Output the (x, y) coordinate of the center of the cell containing the given text.  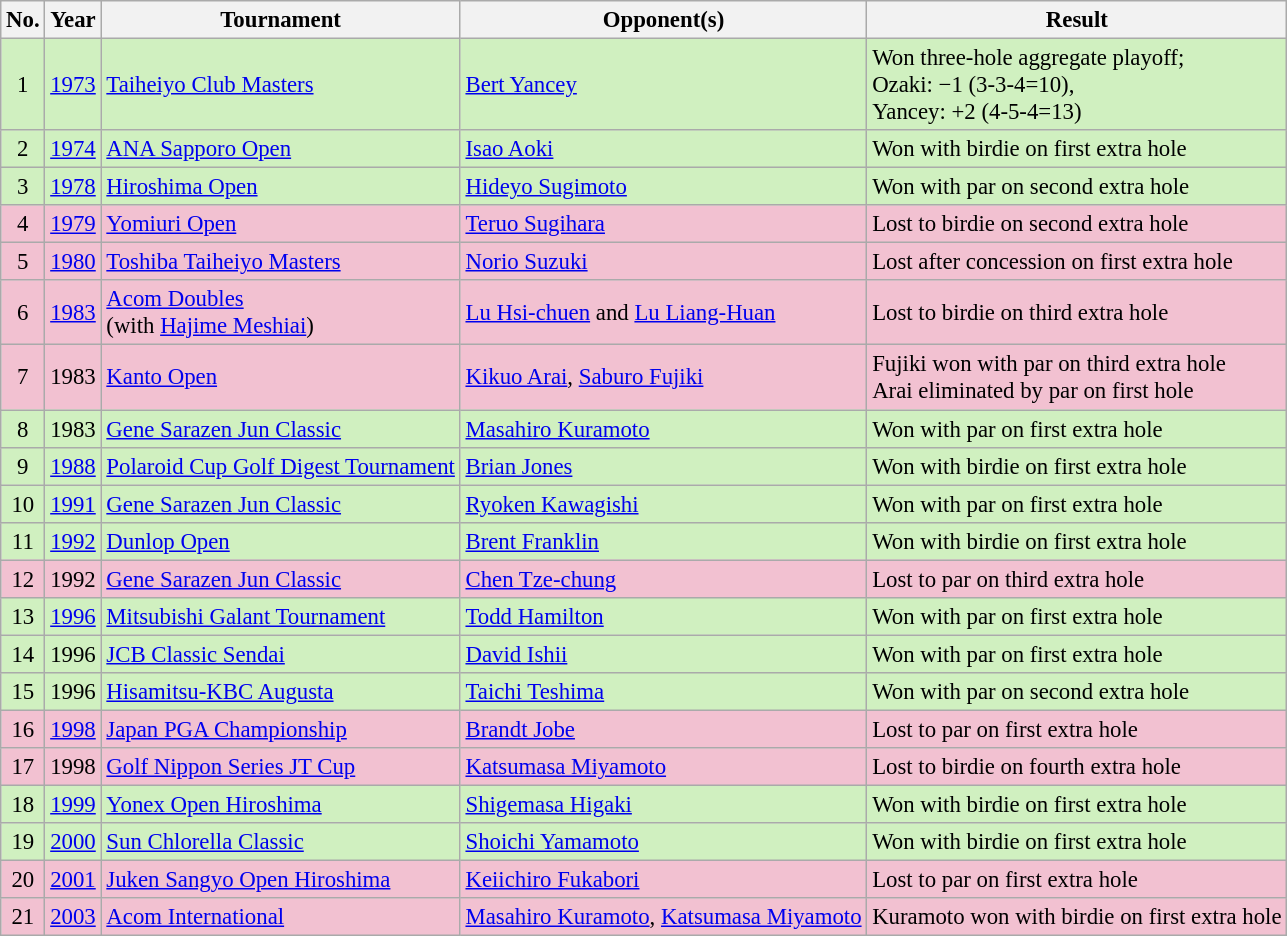
2000 (73, 842)
Dunlop Open (280, 541)
Keiichiro Fukabori (664, 880)
Teruo Sugihara (664, 224)
Chen Tze-chung (664, 579)
Shigemasa Higaki (664, 805)
1 (23, 85)
2 (23, 149)
Fujiki won with par on third extra holeArai eliminated by par on first hole (1077, 378)
1980 (73, 262)
Taichi Teshima (664, 692)
Mitsubishi Galant Tournament (280, 617)
Brent Franklin (664, 541)
13 (23, 617)
Yomiuri Open (280, 224)
15 (23, 692)
Todd Hamilton (664, 617)
Masahiro Kuramoto (664, 429)
Acom International (280, 917)
Hiroshima Open (280, 187)
Yonex Open Hiroshima (280, 805)
18 (23, 805)
Toshiba Taiheiyo Masters (280, 262)
2001 (73, 880)
1978 (73, 187)
5 (23, 262)
Lost to birdie on fourth extra hole (1077, 767)
Golf Nippon Series JT Cup (280, 767)
1991 (73, 504)
16 (23, 729)
Norio Suzuki (664, 262)
Kuramoto won with birdie on first extra hole (1077, 917)
Brandt Jobe (664, 729)
1999 (73, 805)
Hideyo Sugimoto (664, 187)
Tournament (280, 20)
Year (73, 20)
David Ishii (664, 654)
6 (23, 312)
4 (23, 224)
2003 (73, 917)
1988 (73, 466)
Lost to birdie on second extra hole (1077, 224)
Masahiro Kuramoto, Katsumasa Miyamoto (664, 917)
Isao Aoki (664, 149)
Juken Sangyo Open Hiroshima (280, 880)
3 (23, 187)
Sun Chlorella Classic (280, 842)
7 (23, 378)
Polaroid Cup Golf Digest Tournament (280, 466)
1979 (73, 224)
10 (23, 504)
Taiheiyo Club Masters (280, 85)
14 (23, 654)
8 (23, 429)
Hisamitsu-KBC Augusta (280, 692)
1974 (73, 149)
Result (1077, 20)
Won three-hole aggregate playoff;Ozaki: −1 (3-3-4=10),Yancey: +2 (4-5-4=13) (1077, 85)
Kikuo Arai, Saburo Fujiki (664, 378)
Kanto Open (280, 378)
Shoichi Yamamoto (664, 842)
Lu Hsi-chuen and Lu Liang-Huan (664, 312)
Opponent(s) (664, 20)
Ryoken Kawagishi (664, 504)
Lost to birdie on third extra hole (1077, 312)
No. (23, 20)
11 (23, 541)
17 (23, 767)
Lost after concession on first extra hole (1077, 262)
20 (23, 880)
Acom Doubles(with Hajime Meshiai) (280, 312)
ANA Sapporo Open (280, 149)
Bert Yancey (664, 85)
21 (23, 917)
Katsumasa Miyamoto (664, 767)
Lost to par on third extra hole (1077, 579)
JCB Classic Sendai (280, 654)
Brian Jones (664, 466)
12 (23, 579)
19 (23, 842)
1973 (73, 85)
Japan PGA Championship (280, 729)
9 (23, 466)
